Return (x, y) of the center of cell containing provided text 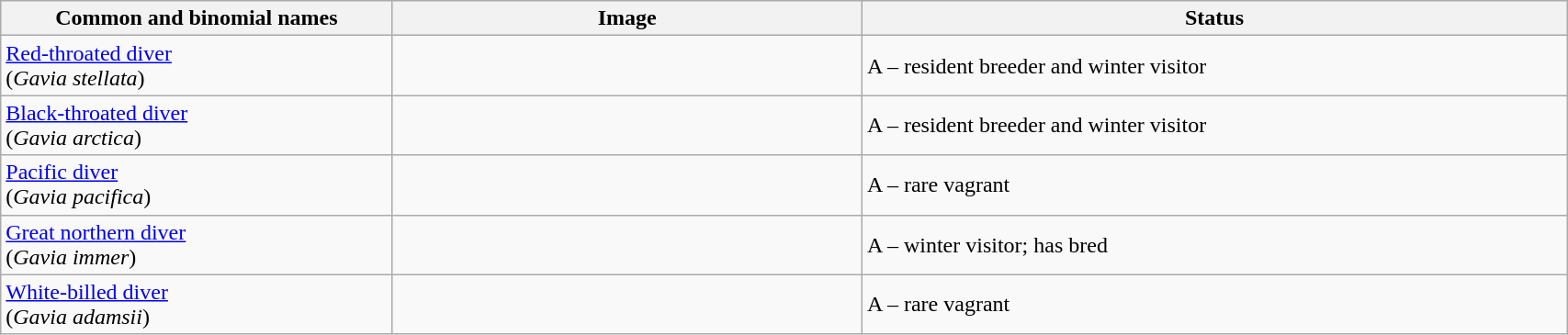
Pacific diver(Gavia pacifica) (197, 185)
Status (1214, 18)
Red-throated diver(Gavia stellata) (197, 66)
Common and binomial names (197, 18)
Great northern diver(Gavia immer) (197, 244)
Black-throated diver(Gavia arctica) (197, 125)
White-billed diver(Gavia adamsii) (197, 305)
A – winter visitor; has bred (1214, 244)
Image (626, 18)
